Return the (X, Y) coordinate for the center point of the cell that contains the specified text.  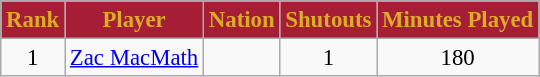
Shutouts (328, 20)
180 (458, 58)
Rank (33, 20)
Zac MacMath (134, 58)
Minutes Played (458, 20)
Nation (242, 20)
Player (134, 20)
